Return the (X, Y) coordinate for the center point of the cell that contains the specified text.  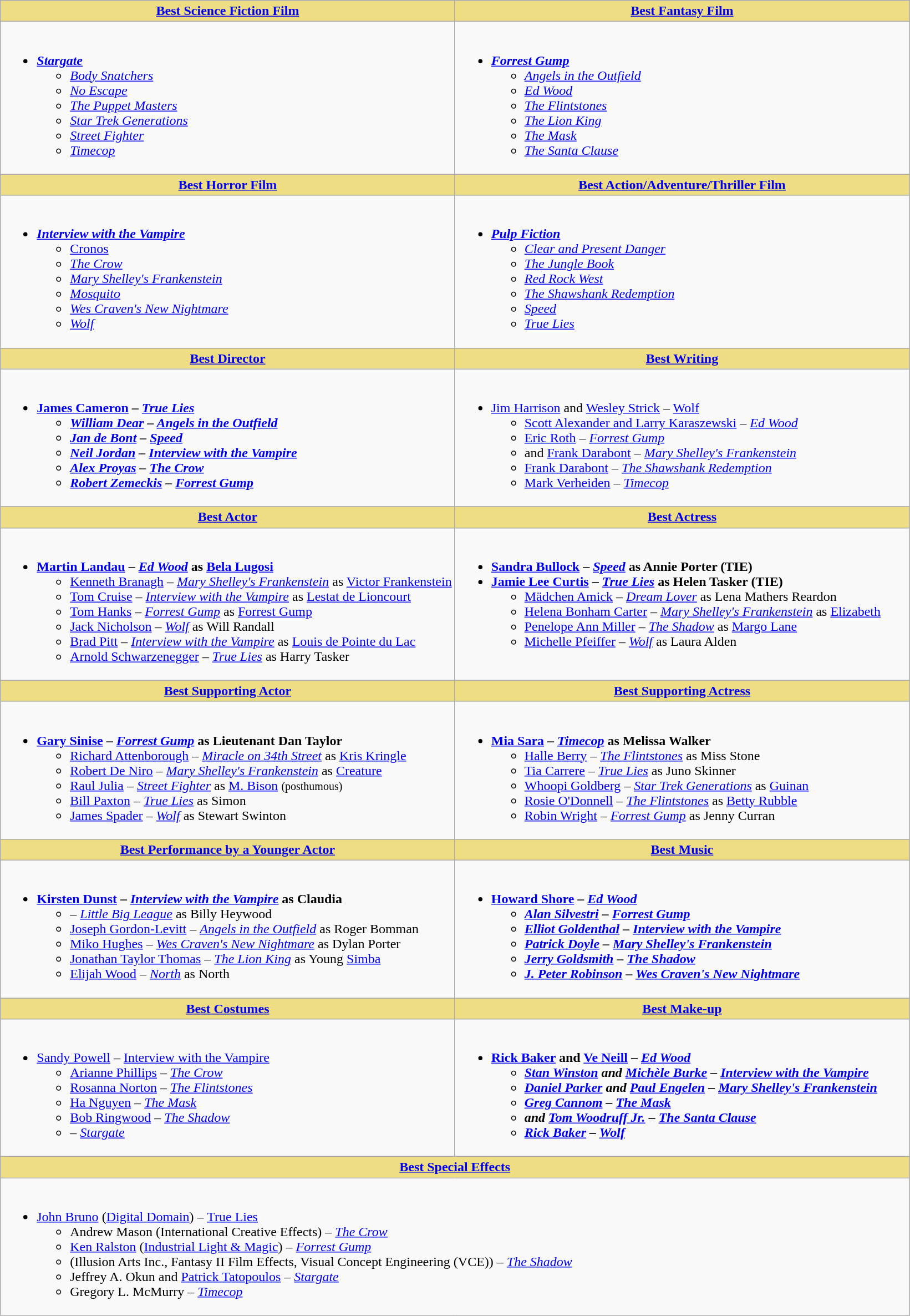
Best Special Effects (455, 1167)
Best Music (682, 849)
Best Supporting Actress (682, 691)
Best Supporting Actor (227, 691)
Best Actor (227, 517)
Best Performance by a Younger Actor (227, 849)
Best Action/Adventure/Thriller Film (682, 185)
Best Writing (682, 358)
Best Costumes (227, 1008)
Best Fantasy Film (682, 11)
StargateBody SnatchersNo EscapeThe Puppet MastersStar Trek GenerationsStreet FighterTimecop (227, 98)
Best Horror Film (227, 185)
Interview with the VampireCronosThe CrowMary Shelley's FrankensteinMosquitoWes Craven's New NightmareWolf (227, 272)
Best Make-up (682, 1008)
Best Actress (682, 517)
Pulp FictionClear and Present DangerThe Jungle BookRed Rock WestThe Shawshank RedemptionSpeedTrue Lies (682, 272)
Forrest GumpAngels in the OutfieldEd WoodThe FlintstonesThe Lion KingThe MaskThe Santa Clause (682, 98)
Best Science Fiction Film (227, 11)
Best Director (227, 358)
